Capture the cell that displays the provided text and extract its (X, Y) central coordinate. 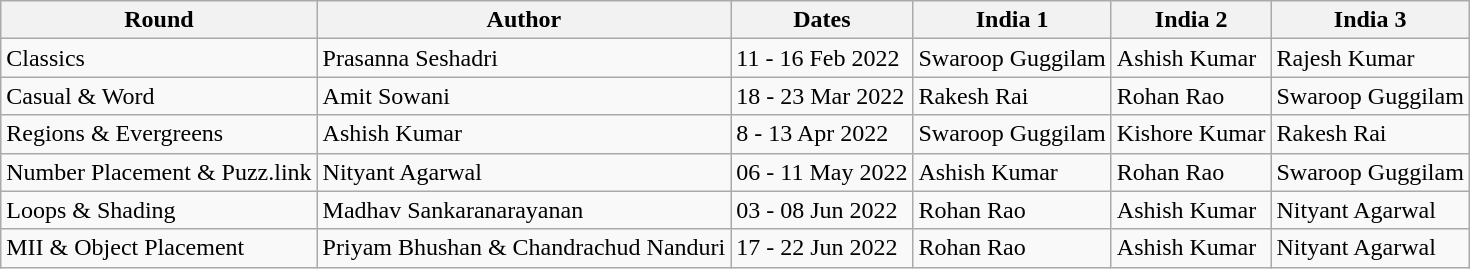
Round (159, 20)
Rajesh Kumar (1370, 58)
India 3 (1370, 20)
Classics (159, 58)
Dates (822, 20)
India 1 (1012, 20)
Prasanna Seshadri (524, 58)
Loops & Shading (159, 210)
Kishore Kumar (1191, 134)
Regions & Evergreens (159, 134)
Casual & Word (159, 96)
Author (524, 20)
8 - 13 Apr 2022 (822, 134)
Priyam Bhushan & Chandrachud Nanduri (524, 248)
17 - 22 Jun 2022 (822, 248)
Madhav Sankaranarayanan (524, 210)
06 - 11 May 2022 (822, 172)
18 - 23 Mar 2022 (822, 96)
Amit Sowani (524, 96)
03 - 08 Jun 2022 (822, 210)
India 2 (1191, 20)
Number Placement & Puzz.link (159, 172)
MII & Object Placement (159, 248)
11 - 16 Feb 2022 (822, 58)
